Pinpoint the cell where the given text exists, returning its [X, Y] midpoint coordinate. 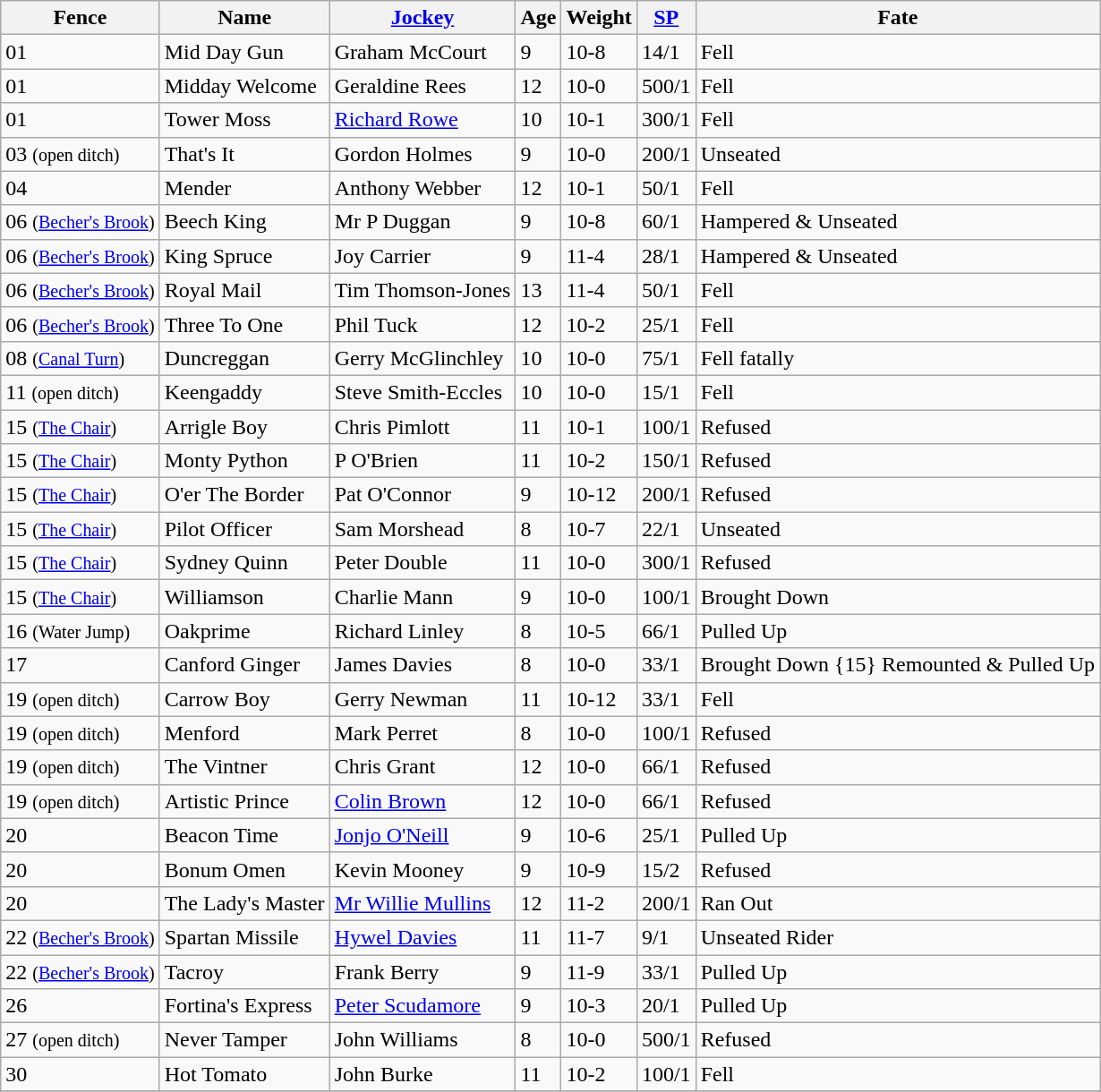
Bonum Omen [244, 869]
14/1 [666, 52]
Mid Day Gun [244, 52]
Chris Pimlott [422, 427]
Richard Rowe [422, 120]
Ran Out [897, 903]
27 (open ditch) [81, 1040]
Pat O'Connor [422, 495]
Fortina's Express [244, 1006]
Name [244, 18]
Peter Scudamore [422, 1006]
Gerry Newman [422, 699]
Never Tamper [244, 1040]
10-3 [599, 1006]
Jockey [422, 18]
Unseated Rider [897, 937]
The Lady's Master [244, 903]
04 [81, 188]
10-5 [599, 631]
Weight [599, 18]
10-6 [599, 835]
Sam Morshead [422, 529]
28/1 [666, 256]
Jonjo O'Neill [422, 835]
75/1 [666, 358]
Phil Tuck [422, 324]
30 [81, 1074]
The Vintner [244, 767]
SP [666, 18]
Williamson [244, 597]
Mark Perret [422, 733]
Geraldine Rees [422, 86]
Beech King [244, 222]
08 (Canal Turn) [81, 358]
John Williams [422, 1040]
O'er The Border [244, 495]
03 (open ditch) [81, 154]
Graham McCourt [422, 52]
20/1 [666, 1006]
11-9 [599, 971]
Brought Down {15} Remounted & Pulled Up [897, 665]
P O'Brien [422, 461]
Age [539, 18]
King Spruce [244, 256]
Beacon Time [244, 835]
Tim Thomson-Jones [422, 290]
Chris Grant [422, 767]
John Burke [422, 1074]
Frank Berry [422, 971]
Monty Python [244, 461]
Arrigle Boy [244, 427]
That's It [244, 154]
Gerry McGlinchley [422, 358]
Gordon Holmes [422, 154]
Richard Linley [422, 631]
15/1 [666, 392]
Tower Moss [244, 120]
Artistic Prince [244, 801]
Keengaddy [244, 392]
Carrow Boy [244, 699]
Charlie Mann [422, 597]
150/1 [666, 461]
Peter Double [422, 563]
Colin Brown [422, 801]
26 [81, 1006]
10-7 [599, 529]
Joy Carrier [422, 256]
60/1 [666, 222]
Midday Welcome [244, 86]
Three To One [244, 324]
Hywel Davies [422, 937]
Steve Smith-Eccles [422, 392]
Fell fatally [897, 358]
Canford Ginger [244, 665]
Kevin Mooney [422, 869]
11-7 [599, 937]
James Davies [422, 665]
Fence [81, 18]
13 [539, 290]
Mender [244, 188]
Mr P Duggan [422, 222]
Royal Mail [244, 290]
Spartan Missile [244, 937]
Pilot Officer [244, 529]
16 (Water Jump) [81, 631]
Brought Down [897, 597]
15/2 [666, 869]
10-9 [599, 869]
Hot Tomato [244, 1074]
9/1 [666, 937]
Oakprime [244, 631]
Fate [897, 18]
11-2 [599, 903]
17 [81, 665]
Mr Willie Mullins [422, 903]
Menford [244, 733]
Sydney Quinn [244, 563]
Anthony Webber [422, 188]
22/1 [666, 529]
Tacroy [244, 971]
11 (open ditch) [81, 392]
Duncreggan [244, 358]
